Scan for the cell matching the given text and deliver its [x, y] coordinate at center. 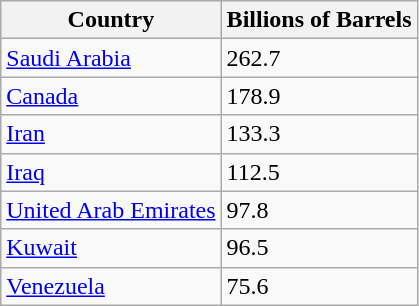
Kuwait [111, 248]
178.9 [319, 96]
97.8 [319, 210]
96.5 [319, 248]
133.3 [319, 134]
75.6 [319, 286]
Country [111, 20]
Billions of Barrels [319, 20]
Canada [111, 96]
United Arab Emirates [111, 210]
262.7 [319, 58]
Venezuela [111, 286]
Saudi Arabia [111, 58]
Iran [111, 134]
Iraq [111, 172]
112.5 [319, 172]
